Output the (x, y) coordinate of the center of the cell containing the given text.  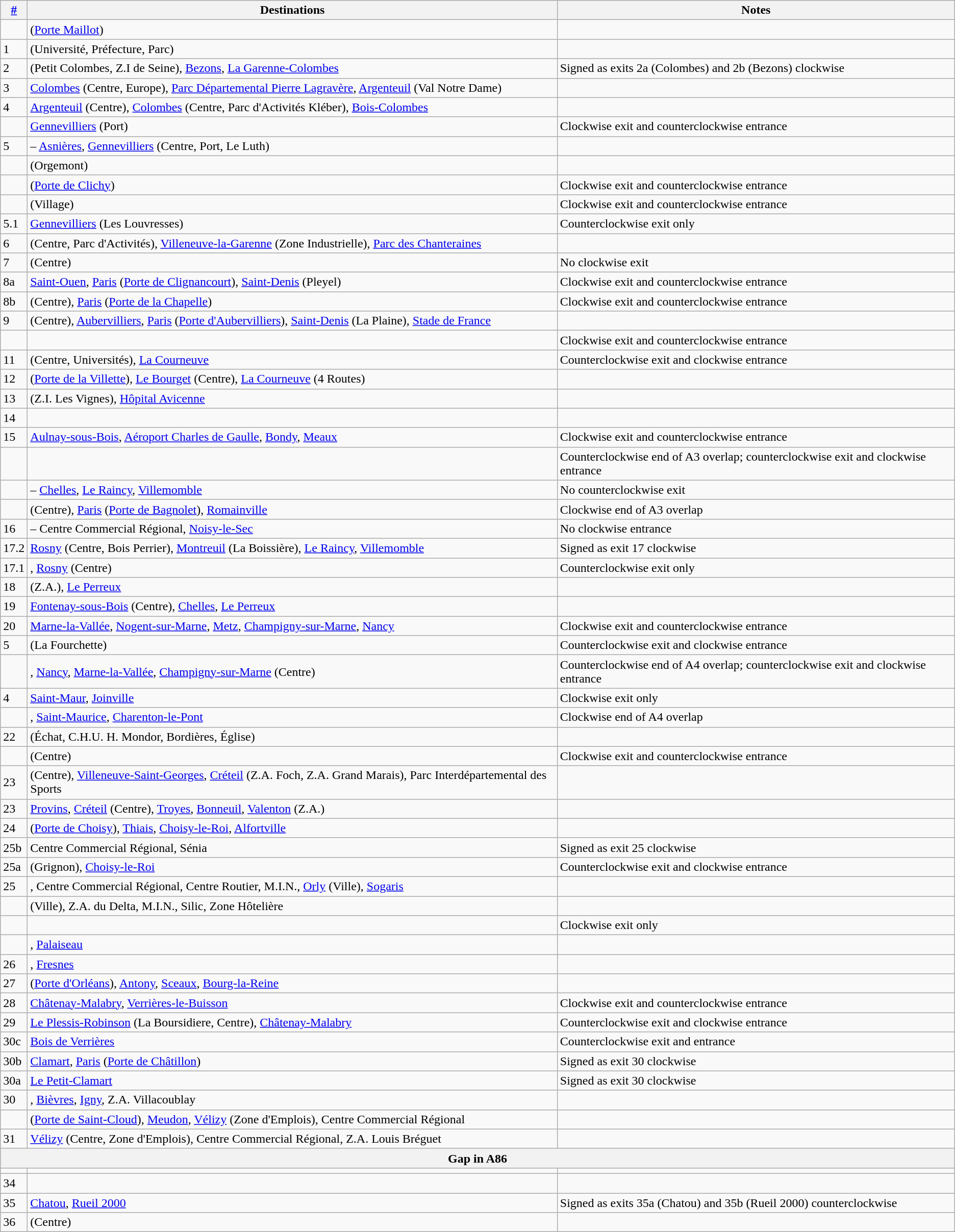
Aulnay-sous-Bois, Aéroport Charles de Gaulle, Bondy, Meaux (292, 437)
Clockwise end of A3 overlap (756, 509)
19 (14, 607)
Fontenay-sous-Bois (Centre), Chelles, Le Perreux (292, 607)
# (14, 10)
(Petit Colombes, Z.I de Seine), Bezons, La Garenne-Colombes (292, 68)
Vélizy (Centre, Zone d'Emplois), Centre Commercial Régional, Z.A. Louis Bréguet (292, 1139)
Argenteuil (Centre), Colombes (Centre, Parc d'Activités Kléber), Bois-Colombes (292, 107)
25a (14, 867)
No counterclockwise exit (756, 490)
11 (14, 360)
(Université, Préfecture, Parc) (292, 49)
, Centre Commercial Régional, Centre Routier, M.I.N., Orly (Ville), Sogaris (292, 886)
Counterclockwise end of A3 overlap; counterclockwise exit and clockwise entrance (756, 463)
8a (14, 282)
30 (14, 1100)
25b (14, 847)
(Ville), Z.A. du Delta, M.I.N., Silic, Zone Hôtelière (292, 906)
17.2 (14, 548)
(Porte de Clichy) (292, 185)
Signed as exit 17 clockwise (756, 548)
, Palaiseau (292, 945)
Saint-Maur, Joinville (292, 698)
(Porte d'Orléans), Antony, Sceaux, Bourg-la-Reine (292, 984)
Signed as exits 35a (Chatou) and 35b (Rueil 2000) counterclockwise (756, 1202)
26 (14, 964)
(Centre), Aubervilliers, Paris (Porte d'Aubervilliers), Saint-Denis (La Plaine), Stade de France (292, 321)
(Échat, C.H.U. H. Mondor, Bordières, Église) (292, 737)
(Centre), Villeneuve-Saint-Georges, Créteil (Z.A. Foch, Z.A. Grand Marais), Parc Interdépartemental des Sports (292, 783)
15 (14, 437)
31 (14, 1139)
16 (14, 529)
Gap in A86 (477, 1158)
Châtenay-Malabry, Verrières-le-Buisson (292, 1003)
Provins, Créteil (Centre), Troyes, Bonneuil, Valenton (Z.A.) (292, 809)
(Porte Maillot) (292, 30)
9 (14, 321)
Notes (756, 10)
(Centre), Paris (Porte de la Chapelle) (292, 301)
6 (14, 243)
Bois de Verrières (292, 1042)
Clamart, Paris (Porte de Châtillon) (292, 1061)
(Centre, Universités), La Courneuve (292, 360)
Le Plessis-Robinson (La Boursidiere, Centre), Châtenay-Malabry (292, 1022)
1 (14, 49)
(Porte de Saint-Cloud), Meudon, Vélizy (Zone d'Emplois), Centre Commercial Régional (292, 1119)
Counterclockwise end of A4 overlap; counterclockwise exit and clockwise entrance (756, 671)
Clockwise end of A4 overlap (756, 717)
24 (14, 828)
, Rosny (Centre) (292, 568)
2 (14, 68)
(Village) (292, 204)
– Asnières, Gennevilliers (Centre, Port, Le Luth) (292, 146)
No clockwise entrance (756, 529)
, Bièvres, Igny, Z.A. Villacoublay (292, 1100)
Colombes (Centre, Europe), Parc Départemental Pierre Lagravère, Argenteuil (Val Notre Dame) (292, 88)
Signed as exit 25 clockwise (756, 847)
30a (14, 1080)
35 (14, 1202)
(Z.I. Les Vignes), Hôpital Avicenne (292, 398)
Signed as exits 2a (Colombes) and 2b (Bezons) clockwise (756, 68)
(La Fourchette) (292, 645)
(Grignon), Choisy-le-Roi (292, 867)
Destinations (292, 10)
Saint-Ouen, Paris (Porte de Clignancourt), Saint-Denis (Pleyel) (292, 282)
12 (14, 379)
(Centre), Paris (Porte de Bagnolet), Romainville (292, 509)
13 (14, 398)
Le Petit-Clamart (292, 1080)
29 (14, 1022)
22 (14, 737)
Gennevilliers (Les Louvresses) (292, 223)
14 (14, 418)
Counterclockwise exit and entrance (756, 1042)
30c (14, 1042)
(Centre, Parc d'Activités), Villeneuve-la-Garenne (Zone Industrielle), Parc des Chanteraines (292, 243)
30b (14, 1061)
Centre Commercial Régional, Sénia (292, 847)
Gennevilliers (Port) (292, 127)
No clockwise exit (756, 263)
(Orgemont) (292, 165)
25 (14, 886)
– Centre Commercial Régional, Noisy-le-Sec (292, 529)
, Saint-Maurice, Charenton-le-Pont (292, 717)
(Z.A.), Le Perreux (292, 587)
7 (14, 263)
20 (14, 626)
, Nancy, Marne-la-Vallée, Champigny-sur-Marne (Centre) (292, 671)
– Chelles, Le Raincy, Villemomble (292, 490)
(Porte de Choisy), Thiais, Choisy-le-Roi, Alfortville (292, 828)
5.1 (14, 223)
Chatou, Rueil 2000 (292, 1202)
8b (14, 301)
28 (14, 1003)
, Fresnes (292, 964)
36 (14, 1222)
18 (14, 587)
34 (14, 1183)
Rosny (Centre, Bois Perrier), Montreuil (La Boissière), Le Raincy, Villemomble (292, 548)
(Porte de la Villette), Le Bourget (Centre), La Courneuve (4 Routes) (292, 379)
3 (14, 88)
Marne-la-Vallée, Nogent-sur-Marne, Metz, Champigny-sur-Marne, Nancy (292, 626)
27 (14, 984)
17.1 (14, 568)
